Detect which cell encompasses the target text, then output its (X, Y) center coordinate. 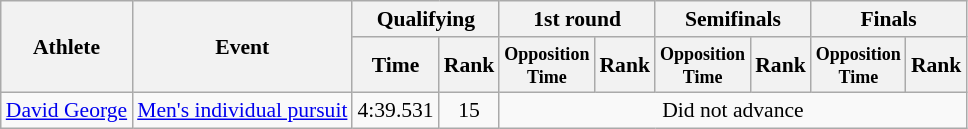
Men's individual pursuit (242, 111)
1st round (577, 19)
Qualifying (426, 19)
Did not advance (732, 111)
Semifinals (733, 19)
15 (470, 111)
4:39.531 (395, 111)
Athlete (66, 47)
Time (395, 65)
David George (66, 111)
Event (242, 47)
Finals (889, 19)
